Return [x, y] of the center of cell containing provided text 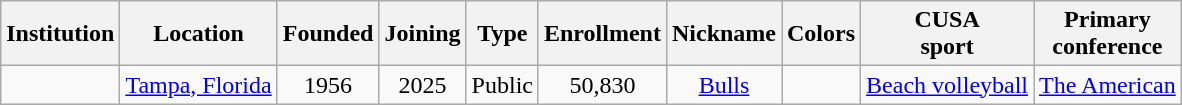
1956 [328, 85]
2025 [422, 85]
CUSAsport [948, 34]
Primaryconference [1108, 34]
Founded [328, 34]
Location [198, 34]
Public [502, 85]
Colors [822, 34]
50,830 [602, 85]
The American [1108, 85]
Type [502, 34]
Enrollment [602, 34]
Nickname [724, 34]
Bulls [724, 85]
Institution [60, 34]
Beach volleyball [948, 85]
Joining [422, 34]
Tampa, Florida [198, 85]
